From the cell containing the given text, extract its center point as [X, Y] coordinate. 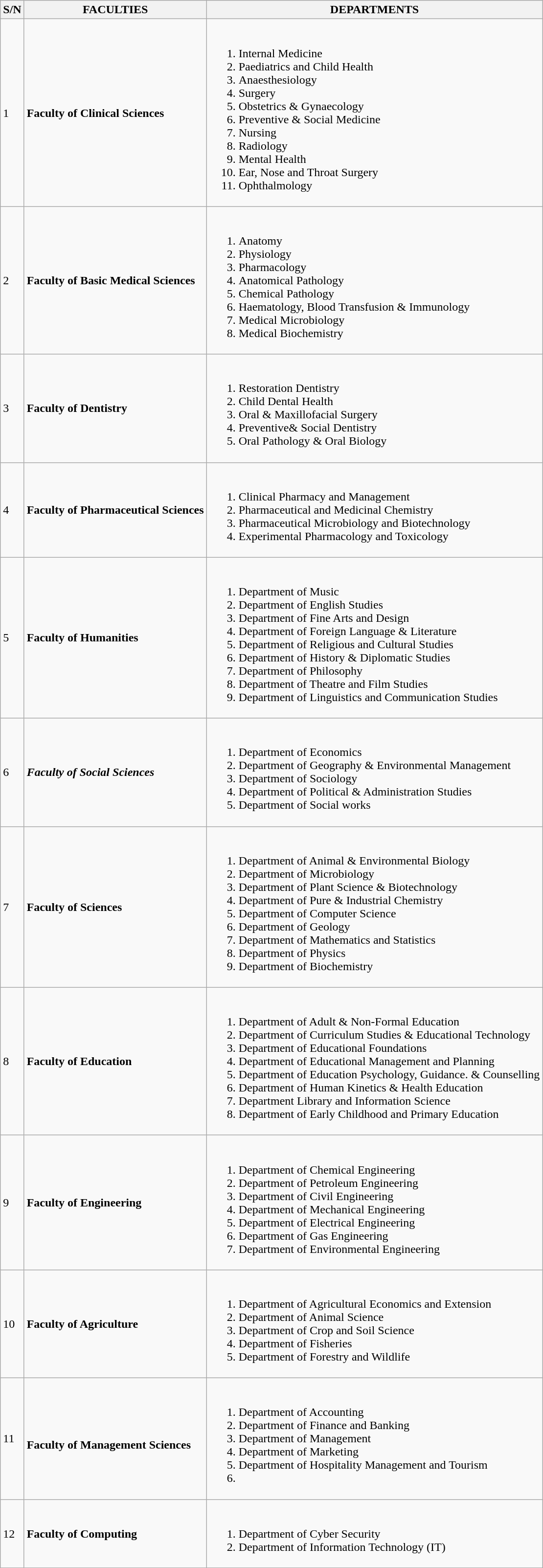
10 [12, 1324]
Faculty of Agriculture [115, 1324]
6 [12, 772]
Faculty of Engineering [115, 1203]
3 [12, 408]
Faculty of Clinical Sciences [115, 113]
1 [12, 113]
8 [12, 1061]
Faculty of Pharmaceutical Sciences [115, 510]
Faculty of Dentistry [115, 408]
Restoration DentistryChild Dental HealthOral & Maxillofacial SurgeryPreventive& Social DentistryOral Pathology & Oral Biology [375, 408]
11 [12, 1438]
2 [12, 280]
12 [12, 1533]
S/N [12, 10]
Faculty of Computing [115, 1533]
DEPARTMENTS [375, 10]
Faculty of Social Sciences [115, 772]
Faculty of Management Sciences [115, 1438]
FACULTIES [115, 10]
Faculty of Basic Medical Sciences [115, 280]
5 [12, 638]
9 [12, 1203]
Faculty of Education [115, 1061]
4 [12, 510]
7 [12, 907]
Faculty of Sciences [115, 907]
Department of Cyber SecurityDepartment of Information Technology (IT) [375, 1533]
Faculty of Humanities [115, 638]
